Output the [X, Y] coordinate of the center of the cell containing the given text.  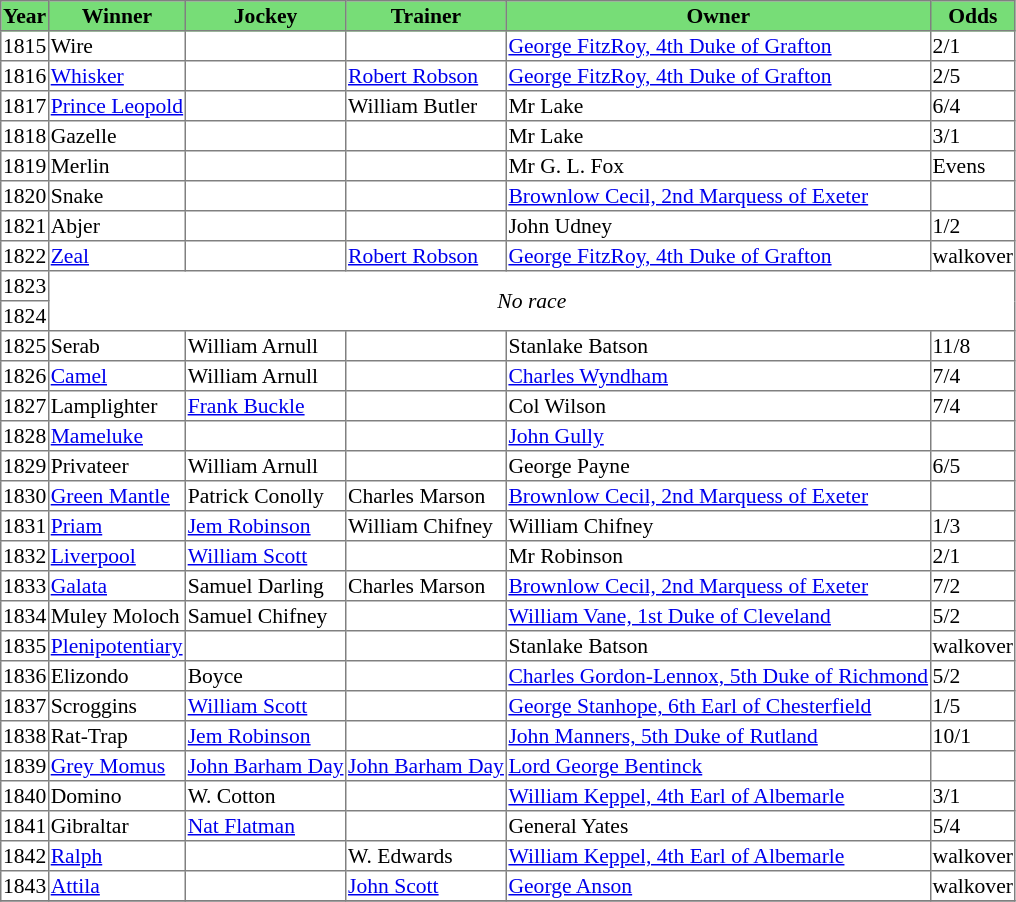
Galata [116, 586]
Elizondo [116, 676]
Scroggins [116, 706]
George Payne [718, 466]
1830 [25, 496]
Whisker [116, 76]
Evens [972, 166]
Domino [116, 796]
1842 [25, 856]
1843 [25, 886]
1826 [25, 376]
1833 [25, 586]
6/4 [972, 106]
William Vane, 1st Duke of Cleveland [718, 616]
General Yates [718, 826]
Prince Leopold [116, 106]
Samuel Chifney [265, 616]
1840 [25, 796]
1815 [25, 46]
Odds [972, 16]
Gazelle [116, 136]
1831 [25, 526]
Grey Momus [116, 766]
Liverpool [116, 556]
Attila [116, 886]
Boyce [265, 676]
1834 [25, 616]
Jockey [265, 16]
Patrick Conolly [265, 496]
Owner [718, 16]
Priam [116, 526]
2/5 [972, 76]
1/2 [972, 226]
Mr G. L. Fox [718, 166]
W. Edwards [426, 856]
1841 [25, 826]
1822 [25, 256]
Frank Buckle [265, 406]
John Manners, 5th Duke of Rutland [718, 736]
Lord George Bentinck [718, 766]
John Scott [426, 886]
1838 [25, 736]
Wire [116, 46]
Trainer [426, 16]
6/5 [972, 466]
Charles Gordon-Lennox, 5th Duke of Richmond [718, 676]
1828 [25, 436]
1825 [25, 346]
Charles Wyndham [718, 376]
Lamplighter [116, 406]
Nat Flatman [265, 826]
Snake [116, 196]
Plenipotentiary [116, 646]
1832 [25, 556]
Merlin [116, 166]
1835 [25, 646]
1818 [25, 136]
Mameluke [116, 436]
10/1 [972, 736]
1837 [25, 706]
11/8 [972, 346]
1836 [25, 676]
Privateer [116, 466]
Ralph [116, 856]
Serab [116, 346]
Gibraltar [116, 826]
Col Wilson [718, 406]
1821 [25, 226]
Mr Robinson [718, 556]
Rat-Trap [116, 736]
George Anson [718, 886]
5/4 [972, 826]
Muley Moloch [116, 616]
W. Cotton [265, 796]
1817 [25, 106]
Camel [116, 376]
1824 [25, 316]
7/2 [972, 586]
1819 [25, 166]
George Stanhope, 6th Earl of Chesterfield [718, 706]
Samuel Darling [265, 586]
William Butler [426, 106]
Zeal [116, 256]
1/5 [972, 706]
1839 [25, 766]
No race [532, 301]
John Gully [718, 436]
Year [25, 16]
1827 [25, 406]
1823 [25, 286]
1816 [25, 76]
1/3 [972, 526]
Winner [116, 16]
John Udney [718, 226]
Abjer [116, 226]
Green Mantle [116, 496]
1829 [25, 466]
1820 [25, 196]
